Detect which cell encompasses the target text, then output its [x, y] center coordinate. 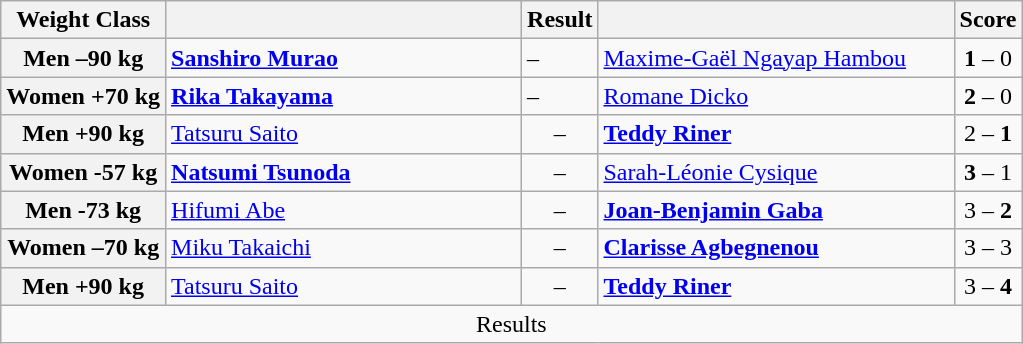
3 – 1 [988, 172]
Romane Dicko [776, 96]
2 – 1 [988, 134]
Joan-Benjamin Gaba [776, 210]
Sarah-Léonie Cysique [776, 172]
2 – 0 [988, 96]
Women -57 kg [84, 172]
Score [988, 20]
Men –90 kg [84, 58]
Women –70 kg [84, 248]
3 – 4 [988, 286]
Rika Takayama [344, 96]
Maxime-Gaël Ngayap Hambou [776, 58]
Miku Takaichi [344, 248]
1 – 0 [988, 58]
3 – 2 [988, 210]
Hifumi Abe [344, 210]
Weight Class [84, 20]
Women +70 kg [84, 96]
Sanshiro Murao [344, 58]
Result [560, 20]
Natsumi Tsunoda [344, 172]
Men -73 kg [84, 210]
Results [512, 324]
Clarisse Agbegnenou [776, 248]
3 – 3 [988, 248]
